Locate the cell with the specified text and output its [X, Y] center coordinate. 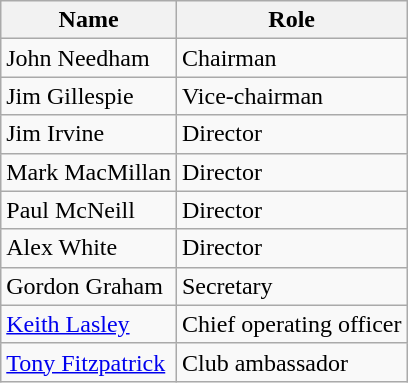
Keith Lasley [89, 324]
John Needham [89, 58]
Chairman [292, 58]
Paul McNeill [89, 210]
Secretary [292, 286]
Vice-chairman [292, 96]
Name [89, 20]
Jim Gillespie [89, 96]
Mark MacMillan [89, 172]
Role [292, 20]
Gordon Graham [89, 286]
Alex White [89, 248]
Club ambassador [292, 362]
Tony Fitzpatrick [89, 362]
Jim Irvine [89, 134]
Chief operating officer [292, 324]
